Scan for the cell matching the given text and deliver its [X, Y] coordinate at center. 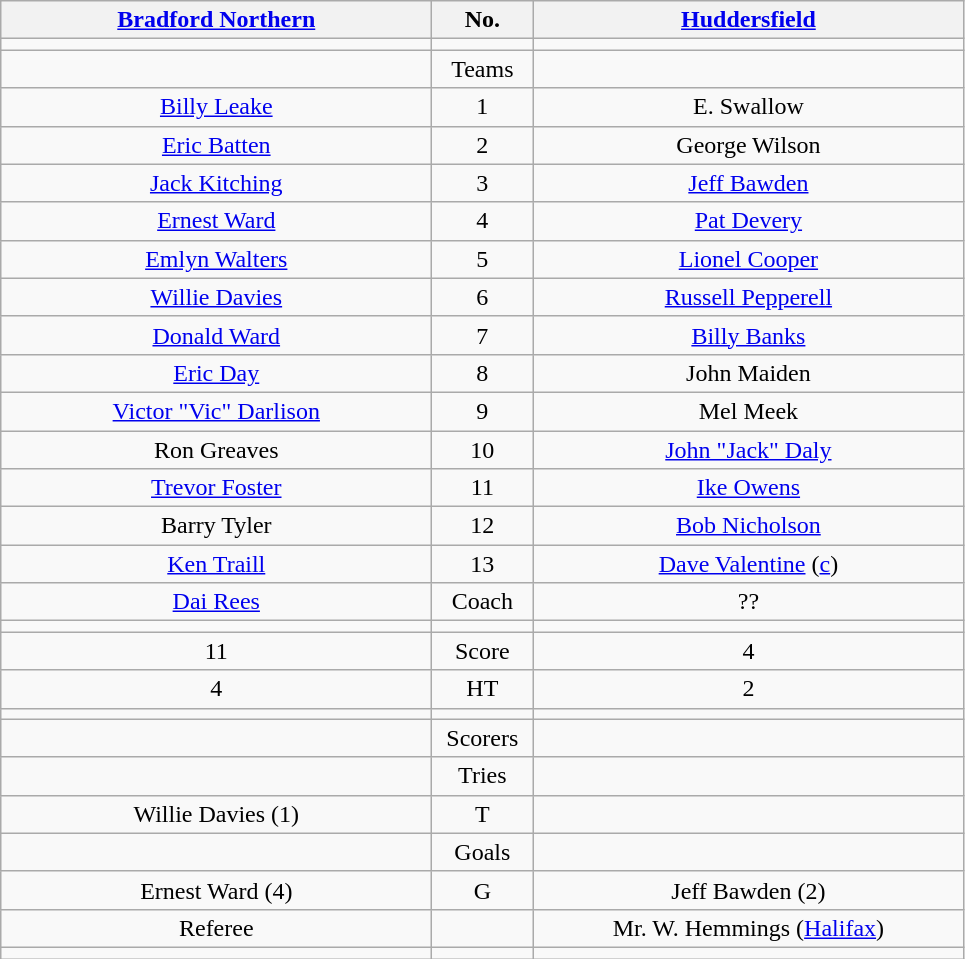
Score [482, 651]
G [482, 890]
HT [482, 689]
Bob Nicholson [748, 526]
Barry Tyler [216, 526]
13 [482, 564]
Dave Valentine (c) [748, 564]
8 [482, 373]
Jack Kitching [216, 183]
Goals [482, 852]
Billy Banks [748, 335]
10 [482, 449]
Scorers [482, 738]
E. Swallow [748, 107]
Dai Rees [216, 602]
Willie Davies [216, 297]
Ernest Ward [216, 221]
John Maiden [748, 373]
Willie Davies (1) [216, 814]
Ike Owens [748, 488]
Trevor Foster [216, 488]
Donald Ward [216, 335]
9 [482, 411]
Emlyn Walters [216, 259]
Referee [216, 928]
No. [482, 20]
George Wilson [748, 145]
?? [748, 602]
Jeff Bawden (2) [748, 890]
Huddersfield [748, 20]
Coach [482, 602]
Ernest Ward (4) [216, 890]
5 [482, 259]
John "Jack" Daly [748, 449]
Billy Leake [216, 107]
Mr. W. Hemmings (Halifax) [748, 928]
Ken Traill [216, 564]
7 [482, 335]
Tries [482, 776]
3 [482, 183]
12 [482, 526]
Pat Devery [748, 221]
Bradford Northern [216, 20]
T [482, 814]
Teams [482, 69]
Russell Pepperell [748, 297]
Eric Batten [216, 145]
6 [482, 297]
Eric Day [216, 373]
Jeff Bawden [748, 183]
Victor "Vic" Darlison [216, 411]
Lionel Cooper [748, 259]
Ron Greaves [216, 449]
Mel Meek [748, 411]
1 [482, 107]
